Scan for the cell matching the given text and deliver its (x, y) coordinate at center. 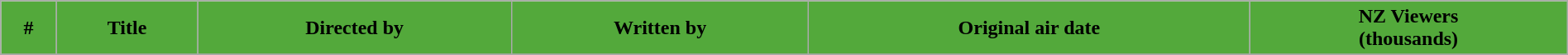
Original air date (1029, 28)
Directed by (354, 28)
# (28, 28)
NZ Viewers(thousands) (1408, 28)
Title (127, 28)
Written by (660, 28)
